Detect which cell encompasses the target text, then output its [x, y] center coordinate. 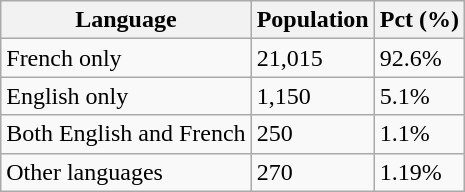
Both English and French [126, 134]
92.6% [419, 58]
1,150 [312, 96]
1.1% [419, 134]
Population [312, 20]
250 [312, 134]
270 [312, 172]
1.19% [419, 172]
French only [126, 58]
Other languages [126, 172]
English only [126, 96]
5.1% [419, 96]
Language [126, 20]
Pct (%) [419, 20]
21,015 [312, 58]
